Provide the (X, Y) coordinate of the cell's center where the given text is located.  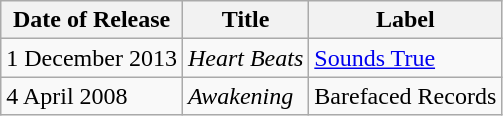
Date of Release (92, 20)
4 April 2008 (92, 96)
Barefaced Records (406, 96)
Heart Beats (245, 58)
Sounds True (406, 58)
Title (245, 20)
Awakening (245, 96)
1 December 2013 (92, 58)
Label (406, 20)
